Extract the (x, y) coordinate from the center of the cell holding the provided text.  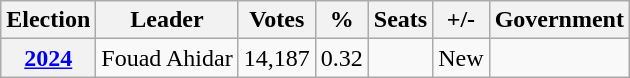
Votes (276, 20)
Leader (167, 20)
14,187 (276, 58)
Fouad Ahidar (167, 58)
0.32 (342, 58)
Government (559, 20)
Seats (400, 20)
New (461, 58)
+/- (461, 20)
Election (48, 20)
% (342, 20)
2024 (48, 58)
